Pinpoint the cell where the given text exists, returning its (X, Y) midpoint coordinate. 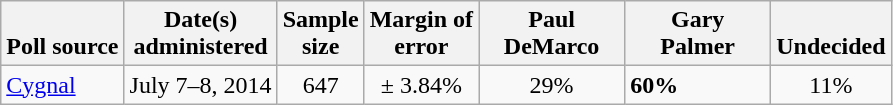
647 (320, 85)
± 3.84% (421, 85)
11% (831, 85)
GaryPalmer (698, 34)
29% (552, 85)
PaulDeMarco (552, 34)
July 7–8, 2014 (200, 85)
60% (698, 85)
Samplesize (320, 34)
Margin oferror (421, 34)
Poll source (62, 34)
Undecided (831, 34)
Cygnal (62, 85)
Date(s)administered (200, 34)
